Return [X, Y] of the center of cell containing provided text 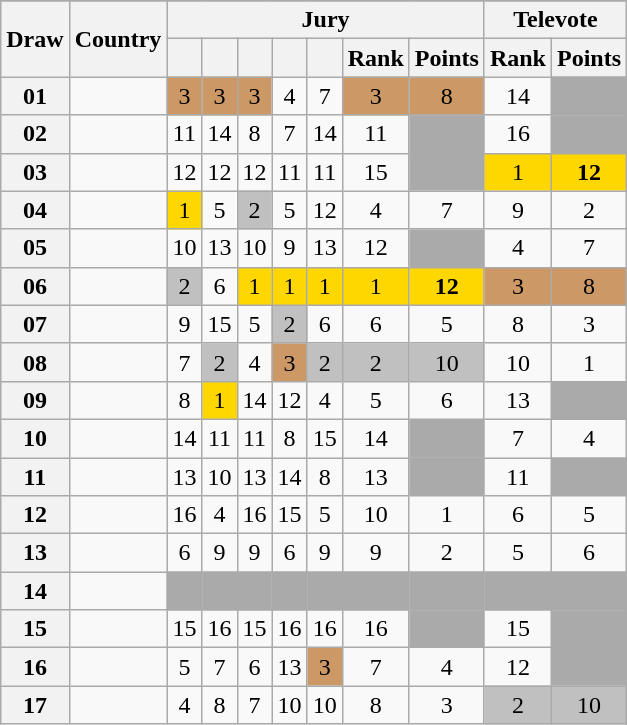
08 [35, 362]
09 [35, 400]
02 [35, 134]
Country [118, 39]
05 [35, 248]
Jury [326, 20]
06 [35, 286]
17 [35, 705]
Draw [35, 39]
01 [35, 96]
03 [35, 172]
Televote [555, 20]
07 [35, 324]
04 [35, 210]
